Output the [x, y] coordinate of the center of the cell containing the given text.  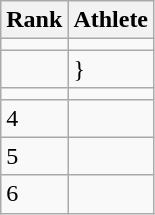
Athlete [111, 20]
} [111, 69]
4 [34, 118]
6 [34, 194]
5 [34, 156]
Rank [34, 20]
